Scan for the cell matching the given text and deliver its (X, Y) coordinate at center. 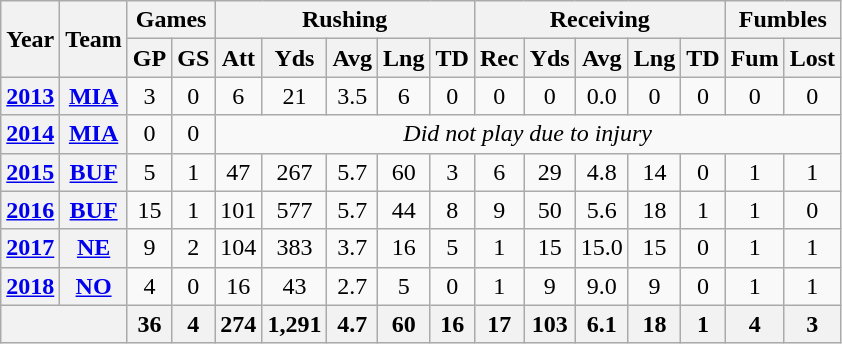
Lost (812, 58)
104 (238, 248)
Fum (754, 58)
Did not play due to injury (528, 134)
29 (550, 172)
GP (149, 58)
2016 (30, 210)
4.8 (602, 172)
50 (550, 210)
2017 (30, 248)
101 (238, 210)
14 (654, 172)
2015 (30, 172)
Fumbles (782, 20)
36 (149, 324)
274 (238, 324)
0.0 (602, 96)
15.0 (602, 248)
47 (238, 172)
43 (294, 286)
44 (404, 210)
4.7 (352, 324)
2018 (30, 286)
Receiving (600, 20)
Team (94, 39)
2013 (30, 96)
8 (452, 210)
NO (94, 286)
267 (294, 172)
Year (30, 39)
2 (194, 248)
9.0 (602, 286)
103 (550, 324)
3.7 (352, 248)
3.5 (352, 96)
Rushing (345, 20)
383 (294, 248)
NE (94, 248)
17 (499, 324)
21 (294, 96)
Rec (499, 58)
577 (294, 210)
Att (238, 58)
6.1 (602, 324)
1,291 (294, 324)
2.7 (352, 286)
5.6 (602, 210)
Games (170, 20)
2014 (30, 134)
GS (194, 58)
